Pinpoint the cell where the given text exists, returning its (X, Y) midpoint coordinate. 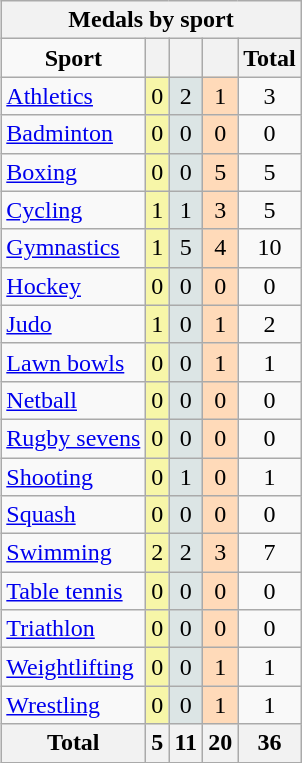
Judo (74, 324)
Boxing (74, 172)
Wrestling (74, 705)
7 (270, 553)
4 (220, 248)
Weightlifting (74, 667)
Hockey (74, 286)
Shooting (74, 477)
Sport (74, 58)
Lawn bowls (74, 362)
Rugby sevens (74, 438)
Cycling (74, 210)
Gymnastics (74, 248)
20 (220, 743)
Swimming (74, 553)
Table tennis (74, 591)
11 (186, 743)
10 (270, 248)
Squash (74, 515)
Triathlon (74, 629)
Athletics (74, 96)
Badminton (74, 134)
Netball (74, 400)
Medals by sport (151, 20)
36 (270, 743)
